Search for the cell housing the specified text and yield its (X, Y) center coordinate. 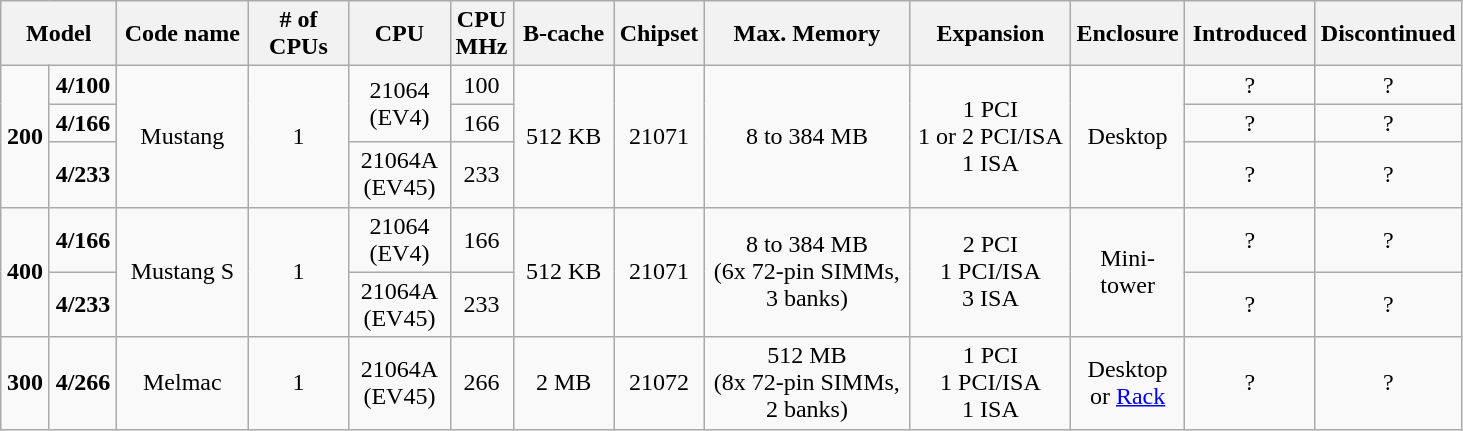
2 MB (564, 383)
Mustang S (182, 272)
Discontinued (1388, 34)
512 MB (8x 72-pin SIMMs, 2 banks) (807, 383)
Chipset (659, 34)
400 (25, 272)
200 (25, 136)
Code name (182, 34)
Desktop or Rack (1128, 383)
Melmac (182, 383)
Mustang (182, 136)
Expansion (990, 34)
# of CPUs (298, 34)
21072 (659, 383)
CPU (400, 34)
4/100 (83, 85)
266 (482, 383)
CPU MHz (482, 34)
B-cache (564, 34)
1 PCI 1 PCI/ISA 1 ISA (990, 383)
Enclosure (1128, 34)
8 to 384 MB (6x 72-pin SIMMs, 3 banks) (807, 272)
Introduced (1250, 34)
Model (59, 34)
4/266 (83, 383)
100 (482, 85)
1 PCI 1 or 2 PCI/ISA 1 ISA (990, 136)
Max. Memory (807, 34)
300 (25, 383)
2 PCI 1 PCI/ISA 3 ISA (990, 272)
Desktop (1128, 136)
8 to 384 MB (807, 136)
Mini-tower (1128, 272)
